Scan for the cell matching the given text and deliver its (x, y) coordinate at center. 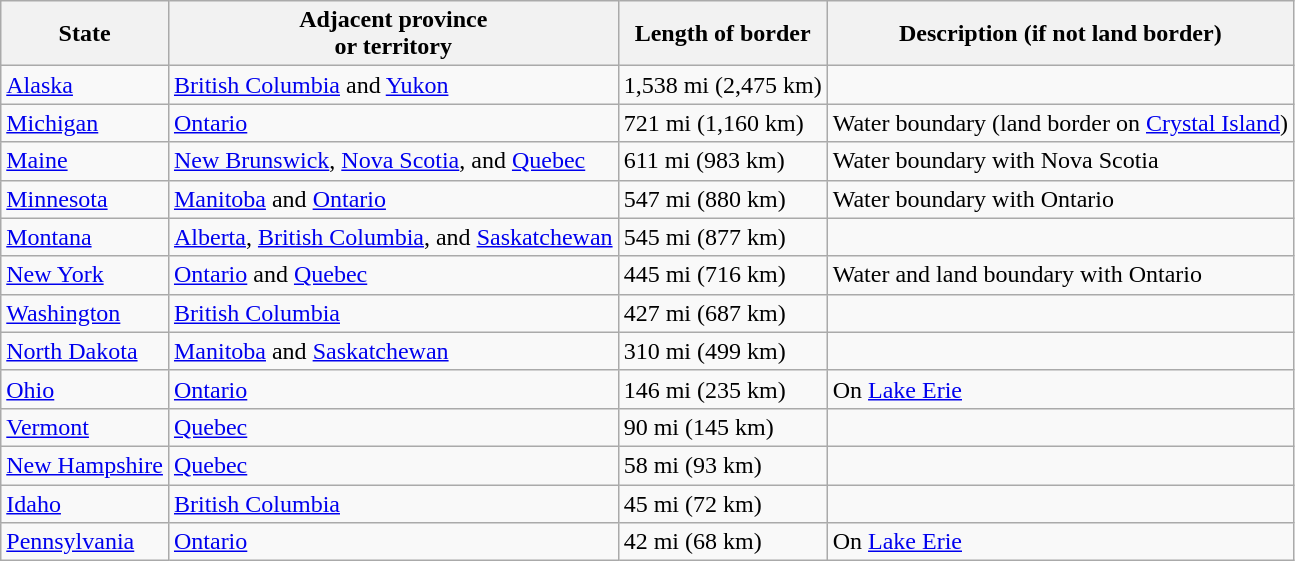
Description (if not land border) (1060, 34)
Water boundary with Nova Scotia (1060, 161)
45 mi (72 km) (722, 503)
Minnesota (85, 199)
Alaska (85, 85)
547 mi (880 km) (722, 199)
545 mi (877 km) (722, 237)
New York (85, 275)
146 mi (235 km) (722, 389)
New Hampshire (85, 465)
42 mi (68 km) (722, 542)
North Dakota (85, 351)
90 mi (145 km) (722, 427)
310 mi (499 km) (722, 351)
445 mi (716 km) (722, 275)
Washington (85, 313)
Manitoba and Ontario (393, 199)
Vermont (85, 427)
Montana (85, 237)
427 mi (687 km) (722, 313)
Ontario and Quebec (393, 275)
611 mi (983 km) (722, 161)
State (85, 34)
Ohio (85, 389)
1,538 mi (2,475 km) (722, 85)
Length of border (722, 34)
Water boundary (land border on Crystal Island) (1060, 123)
Water boundary with Ontario (1060, 199)
British Columbia and Yukon (393, 85)
Adjacent province or territory (393, 34)
New Brunswick, Nova Scotia, and Quebec (393, 161)
Alberta, British Columbia, and Saskatchewan (393, 237)
Manitoba and Saskatchewan (393, 351)
Water and land boundary with Ontario (1060, 275)
Pennsylvania (85, 542)
721 mi (1,160 km) (722, 123)
Michigan (85, 123)
Maine (85, 161)
Idaho (85, 503)
58 mi (93 km) (722, 465)
